Locate the cell with the specified text and output its (x, y) center coordinate. 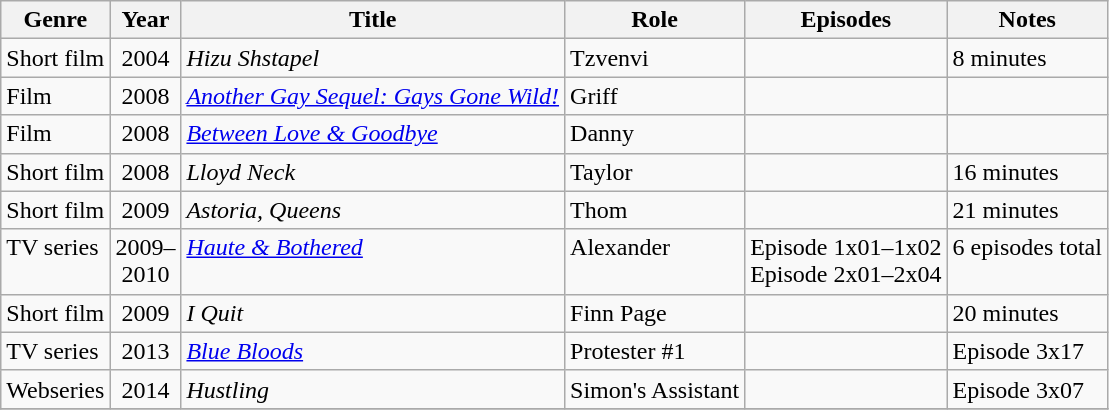
21 minutes (1027, 210)
Simon's Assistant (655, 389)
Title (373, 20)
Hizu Shstapel (373, 58)
Role (655, 20)
6 episodes total (1027, 262)
2009–2010 (146, 262)
Astoria, Queens (373, 210)
2013 (146, 351)
Finn Page (655, 313)
Alexander (655, 262)
Danny (655, 134)
Year (146, 20)
Blue Bloods (373, 351)
Tzvenvi (655, 58)
2004 (146, 58)
Griff (655, 96)
Webseries (56, 389)
Haute & Bothered (373, 262)
Protester #1 (655, 351)
Episodes (846, 20)
I Quit (373, 313)
20 minutes (1027, 313)
Taylor (655, 172)
16 minutes (1027, 172)
Notes (1027, 20)
8 minutes (1027, 58)
Lloyd Neck (373, 172)
Hustling (373, 389)
Another Gay Sequel: Gays Gone Wild! (373, 96)
Genre (56, 20)
Episode 1x01–1x02 Episode 2x01–2x04 (846, 262)
Thom (655, 210)
Episode 3x17 (1027, 351)
2014 (146, 389)
Episode 3x07 (1027, 389)
Between Love & Goodbye (373, 134)
